Locate the cell with the specified text and output its (x, y) center coordinate. 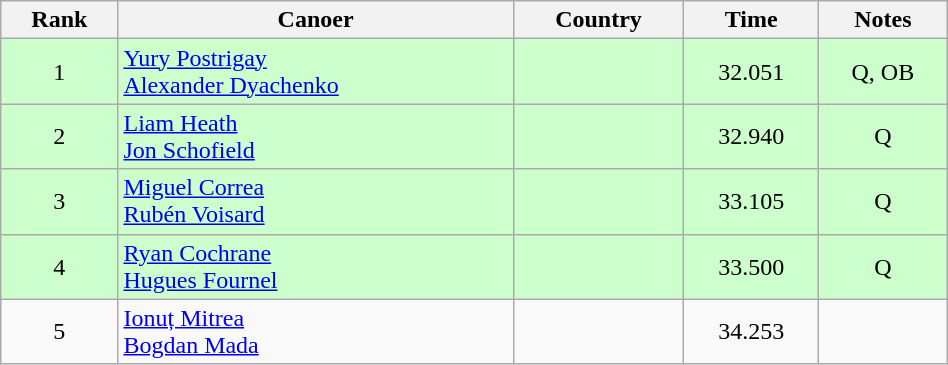
Ionuț MitreaBogdan Mada (316, 332)
Q, OB (882, 72)
3 (60, 202)
Miguel CorreaRubén Voisard (316, 202)
32.940 (752, 136)
33.500 (752, 266)
4 (60, 266)
32.051 (752, 72)
Canoer (316, 20)
2 (60, 136)
1 (60, 72)
Rank (60, 20)
Notes (882, 20)
Ryan CochraneHugues Fournel (316, 266)
Liam HeathJon Schofield (316, 136)
34.253 (752, 332)
33.105 (752, 202)
Time (752, 20)
5 (60, 332)
Yury PostrigayAlexander Dyachenko (316, 72)
Country (598, 20)
